Provide the (X, Y) coordinate of the cell's center where the given text is located.  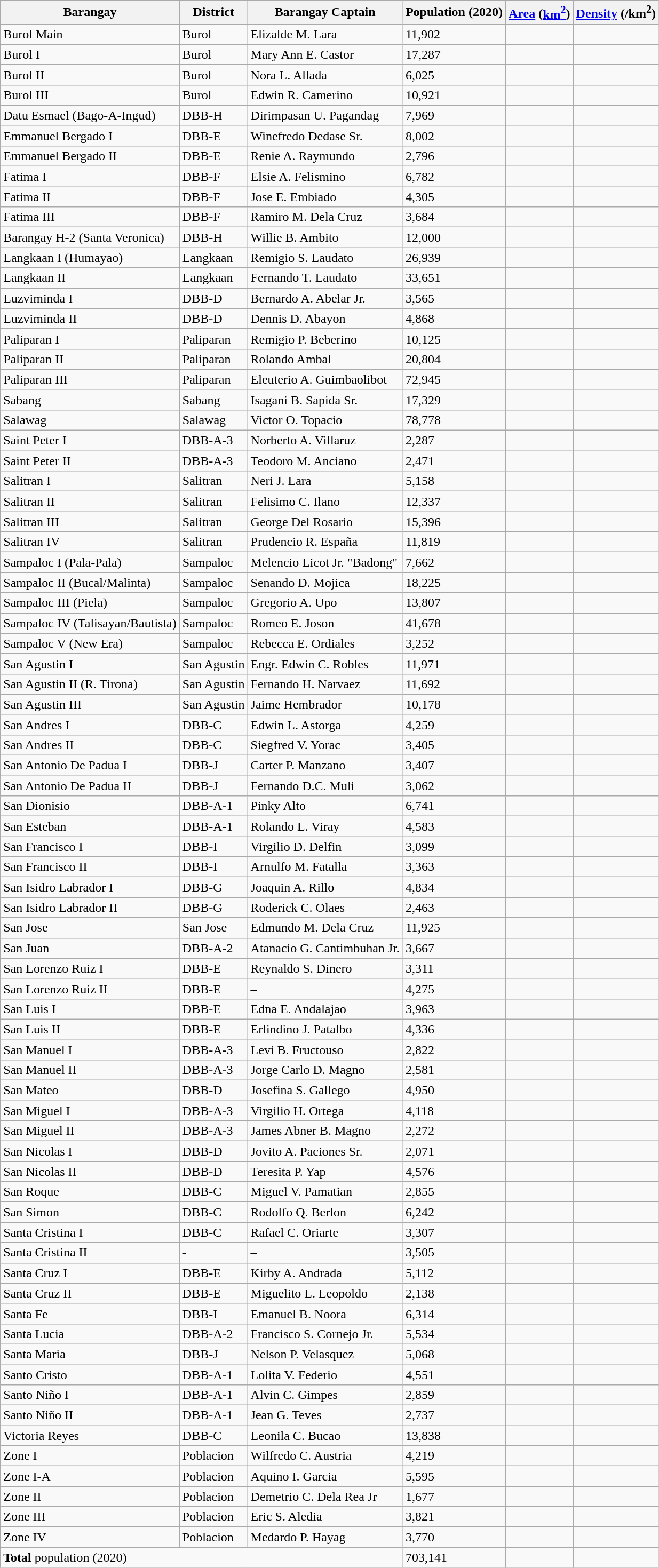
7,969 (454, 116)
San Miguel II (90, 1131)
San Francisco II (90, 867)
San Agustin II (R. Tirona) (90, 684)
San Francisco I (90, 847)
Reynaldo S. Dinero (325, 968)
Burol I (90, 54)
2,272 (454, 1131)
Remigio P. Beberino (325, 339)
2,581 (454, 1070)
4,950 (454, 1091)
3,062 (454, 786)
11,692 (454, 684)
Burol II (90, 75)
San Manuel II (90, 1070)
Bernardo A. Abelar Jr. (325, 298)
2,463 (454, 908)
3,407 (454, 766)
15,396 (454, 522)
4,551 (454, 1374)
4,868 (454, 319)
Area (km2) (539, 13)
2,071 (454, 1151)
San Isidro Labrador I (90, 887)
Paliparan I (90, 339)
Miguel V. Pamatian (325, 1192)
Neri J. Lara (325, 481)
Leonila C. Bucao (325, 1436)
Burol III (90, 95)
4,305 (454, 197)
5,112 (454, 1273)
Winefredo Dedase Sr. (325, 136)
Isagani B. Sapida Sr. (325, 400)
18,225 (454, 583)
Roderick C. Olaes (325, 908)
10,125 (454, 339)
Salitran II (90, 502)
Fatima II (90, 197)
George Del Rosario (325, 522)
Aquino I. Garcia (325, 1476)
5,158 (454, 481)
- (213, 1253)
Salitran I (90, 481)
3,405 (454, 745)
Victoria Reyes (90, 1436)
Burol Main (90, 34)
4,576 (454, 1172)
Emmanuel Bergado I (90, 136)
3,505 (454, 1253)
San Nicolas I (90, 1151)
Luzviminda I (90, 298)
San Lorenzo Ruiz II (90, 989)
Paliparan III (90, 379)
San Luis II (90, 1029)
San Esteban (90, 826)
Kirby A. Andrada (325, 1273)
5,534 (454, 1334)
San Manuel I (90, 1049)
Teodoro M. Anciano (325, 461)
Medardo P. Hayag (325, 1537)
Santa Cristina I (90, 1232)
District (213, 13)
Jaime Hembrador (325, 704)
Zone II (90, 1497)
72,945 (454, 379)
Santa Cruz II (90, 1293)
4,583 (454, 826)
2,796 (454, 156)
3,821 (454, 1517)
Dennis D. Abayon (325, 319)
Joaquin A. Rillo (325, 887)
13,838 (454, 1436)
7,662 (454, 562)
Barangay H-2 (Santa Veronica) (90, 237)
Santa Cristina II (90, 1253)
Santa Fe (90, 1314)
Miguelito L. Leopoldo (325, 1293)
Zone IV (90, 1537)
4,259 (454, 725)
San Nicolas II (90, 1172)
6,025 (454, 75)
Rolando L. Viray (325, 826)
Edwin R. Camerino (325, 95)
Arnulfo M. Fatalla (325, 867)
Zone III (90, 1517)
San Luis I (90, 1009)
3,667 (454, 948)
4,336 (454, 1029)
Langkaan I (Humayao) (90, 258)
4,118 (454, 1111)
Sampaloc V (New Era) (90, 643)
3,770 (454, 1537)
Total population (2020) (202, 1557)
Langkaan II (90, 278)
Dirimpasan U. Pagandag (325, 116)
3,099 (454, 847)
Jose E. Embiado (325, 197)
Nora L. Allada (325, 75)
San Antonio De Padua I (90, 766)
Romeo E. Joson (325, 623)
Renie A. Raymundo (325, 156)
San Mateo (90, 1091)
Josefina S. Gallego (325, 1091)
Jean G. Teves (325, 1415)
San Isidro Labrador II (90, 908)
8,002 (454, 136)
4,275 (454, 989)
Levi B. Fructouso (325, 1049)
5,595 (454, 1476)
Santo Cristo (90, 1374)
Santo Niño I (90, 1395)
Pinky Alto (325, 806)
Santa Maria (90, 1354)
Zone I-A (90, 1476)
3,363 (454, 867)
San Roque (90, 1192)
Virgilio H. Ortega (325, 1111)
Santo Niño II (90, 1415)
Sampaloc IV (Talisayan/Bautista) (90, 623)
Jovito A. Paciones Sr. (325, 1151)
Mary Ann E. Castor (325, 54)
Norberto A. Villaruz (325, 441)
3,963 (454, 1009)
Rebecca E. Ordiales (325, 643)
Sampaloc II (Bucal/Malinta) (90, 583)
41,678 (454, 623)
Salitran IV (90, 542)
11,971 (454, 664)
10,178 (454, 704)
Paliparan II (90, 359)
5,068 (454, 1354)
3,684 (454, 217)
San Andres I (90, 725)
3,565 (454, 298)
San Juan (90, 948)
Senando D. Mojica (325, 583)
Virgilio D. Delfin (325, 847)
Elizalde M. Lara (325, 34)
Melencio Licot Jr. "Badong" (325, 562)
6,242 (454, 1212)
Sampaloc III (Piela) (90, 603)
3,252 (454, 643)
Carter P. Manzano (325, 766)
Emmanuel Bergado II (90, 156)
Eleuterio A. Guimbaolibot (325, 379)
Remigio S. Laudato (325, 258)
Francisco S. Cornejo Jr. (325, 1334)
James Abner B. Magno (325, 1131)
San Agustin I (90, 664)
Fatima III (90, 217)
2,822 (454, 1049)
1,677 (454, 1497)
26,939 (454, 258)
2,859 (454, 1395)
Gregorio A. Upo (325, 603)
6,741 (454, 806)
Population (2020) (454, 13)
San Simon (90, 1212)
Fatima I (90, 177)
Lolita V. Federio (325, 1374)
Rolando Ambal (325, 359)
Sampaloc I (Pala-Pala) (90, 562)
Nelson P. Velasquez (325, 1354)
11,819 (454, 542)
Felisimo C. Ilano (325, 502)
703,141 (454, 1557)
Teresita P. Yap (325, 1172)
10,921 (454, 95)
Siegfred V. Yorac (325, 745)
12,337 (454, 502)
San Antonio De Padua II (90, 786)
78,778 (454, 420)
Alvin C. Gimpes (325, 1395)
6,782 (454, 177)
Saint Peter II (90, 461)
Edmundo M. Dela Cruz (325, 928)
Santa Cruz I (90, 1273)
3,311 (454, 968)
2,737 (454, 1415)
17,287 (454, 54)
Victor O. Topacio (325, 420)
Datu Esmael (Bago-A-Ingud) (90, 116)
2,287 (454, 441)
17,329 (454, 400)
Wilfredo C. Austria (325, 1456)
Edna E. Andalajao (325, 1009)
Saint Peter I (90, 441)
Emanuel B. Noora (325, 1314)
Fernando H. Narvaez (325, 684)
San Andres II (90, 745)
20,804 (454, 359)
4,219 (454, 1456)
Edwin L. Astorga (325, 725)
Atanacio G. Cantimbuhan Jr. (325, 948)
11,925 (454, 928)
2,471 (454, 461)
Demetrio C. Dela Rea Jr (325, 1497)
Zone I (90, 1456)
2,138 (454, 1293)
11,902 (454, 34)
2,855 (454, 1192)
San Agustin III (90, 704)
13,807 (454, 603)
4,834 (454, 887)
Rodolfo Q. Berlon (325, 1212)
Santa Lucia (90, 1334)
Jorge Carlo D. Magno (325, 1070)
San Lorenzo Ruiz I (90, 968)
San Dionisio (90, 806)
Elsie A. Felismino (325, 177)
Fernando T. Laudato (325, 278)
33,651 (454, 278)
Willie B. Ambito (325, 237)
12,000 (454, 237)
Erlindino J. Patalbo (325, 1029)
Density (/km2) (616, 13)
Salitran III (90, 522)
Luzviminda II (90, 319)
Rafael C. Oriarte (325, 1232)
Ramiro M. Dela Cruz (325, 217)
Barangay Captain (325, 13)
Eric S. Aledia (325, 1517)
Engr. Edwin C. Robles (325, 664)
Prudencio R. España (325, 542)
San Miguel I (90, 1111)
3,307 (454, 1232)
Barangay (90, 13)
Fernando D.C. Muli (325, 786)
6,314 (454, 1314)
